Provide the (X, Y) coordinate of the cell's center where the given text is located.  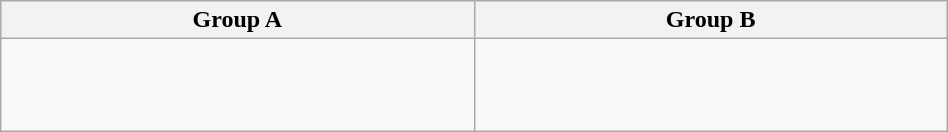
Group A (238, 20)
Group B (710, 20)
